Capture the cell that displays the provided text and extract its (x, y) central coordinate. 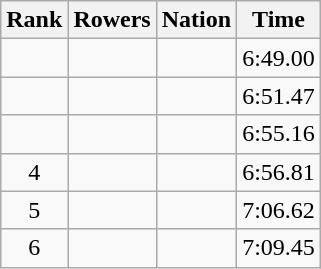
6 (34, 248)
6:49.00 (279, 58)
7:09.45 (279, 248)
5 (34, 210)
7:06.62 (279, 210)
6:55.16 (279, 134)
6:51.47 (279, 96)
Rank (34, 20)
Time (279, 20)
4 (34, 172)
Nation (196, 20)
Rowers (112, 20)
6:56.81 (279, 172)
